For the text-containing cell, return its midpoint in [x, y] coordinate format. 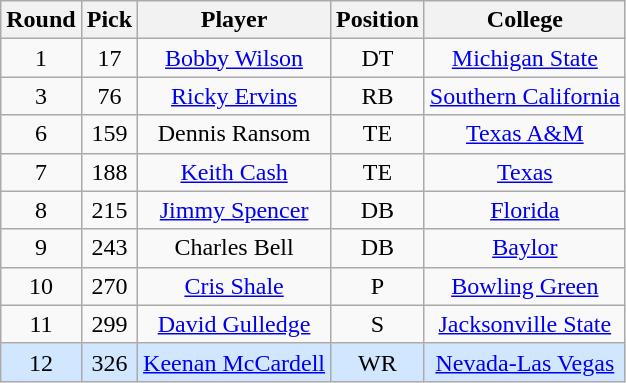
RB [378, 96]
Keenan McCardell [234, 362]
12 [41, 362]
1 [41, 58]
Cris Shale [234, 286]
David Gulledge [234, 324]
7 [41, 172]
270 [109, 286]
Jimmy Spencer [234, 210]
3 [41, 96]
Pick [109, 20]
326 [109, 362]
Baylor [524, 248]
Round [41, 20]
9 [41, 248]
Texas [524, 172]
Florida [524, 210]
P [378, 286]
8 [41, 210]
College [524, 20]
188 [109, 172]
243 [109, 248]
299 [109, 324]
Nevada-Las Vegas [524, 362]
DT [378, 58]
WR [378, 362]
76 [109, 96]
215 [109, 210]
Bobby Wilson [234, 58]
6 [41, 134]
Player [234, 20]
Dennis Ransom [234, 134]
Michigan State [524, 58]
Jacksonville State [524, 324]
Charles Bell [234, 248]
Texas A&M [524, 134]
Bowling Green [524, 286]
17 [109, 58]
11 [41, 324]
Keith Cash [234, 172]
Ricky Ervins [234, 96]
S [378, 324]
10 [41, 286]
Position [378, 20]
Southern California [524, 96]
159 [109, 134]
